Return [x, y] of the center of cell containing provided text 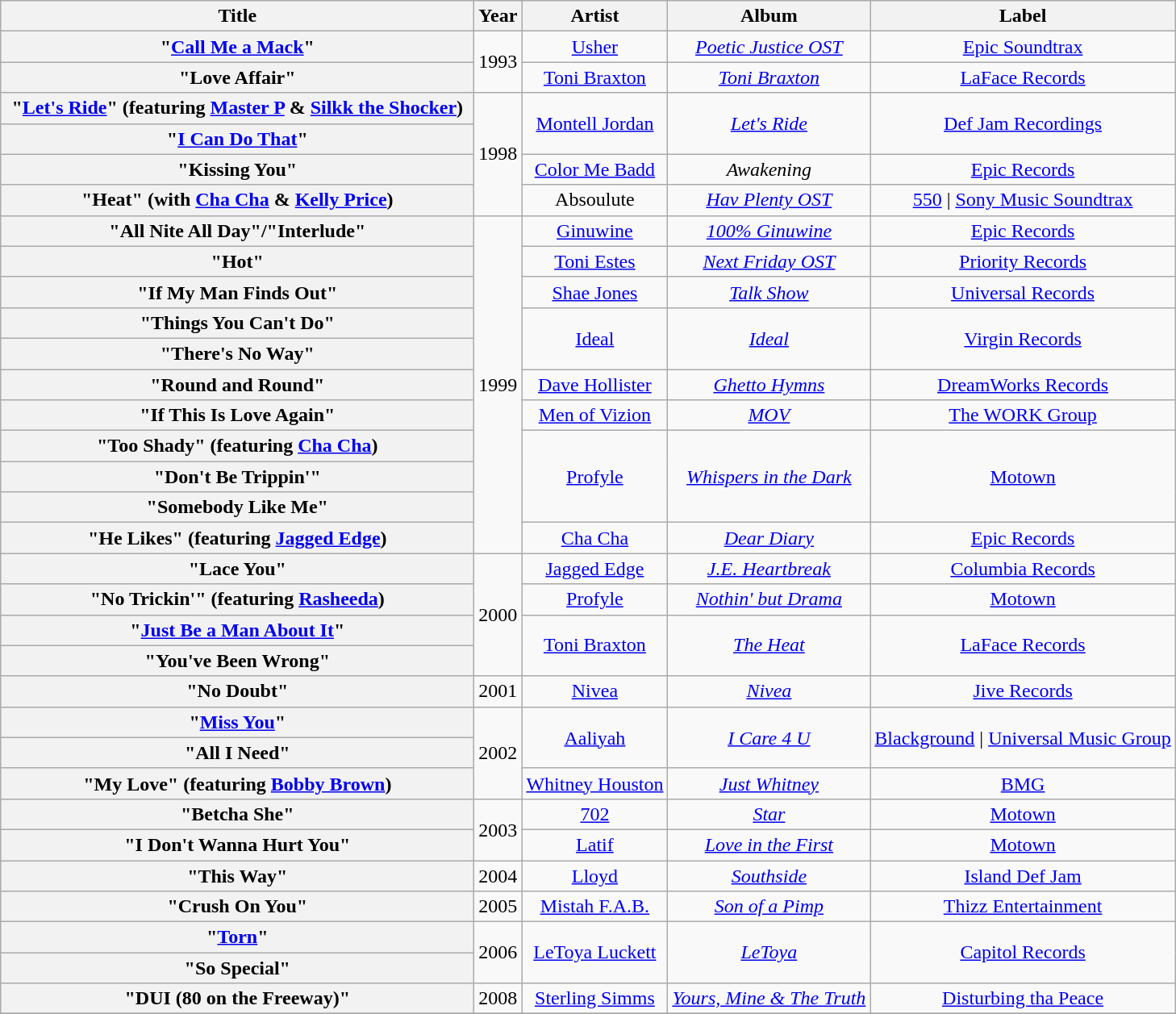
Sterling Simms [595, 999]
"Let's Ride" (featuring Master P & Silkk the Shocker) [237, 108]
Thizz Entertainment [1023, 907]
I Care 4 U [769, 737]
Year [498, 16]
MOV [769, 415]
Mistah F.A.B. [595, 907]
"Just Be a Man About It" [237, 630]
Island Def Jam [1023, 875]
Let's Ride [769, 123]
BMG [1023, 783]
Montell Jordan [595, 123]
Universal Records [1023, 292]
2000 [498, 615]
Southside [769, 875]
Yours, Mine & The Truth [769, 999]
LeToya Luckett [595, 953]
Label [1023, 16]
1998 [498, 154]
2003 [498, 829]
"No Doubt" [237, 691]
2002 [498, 753]
Jagged Edge [595, 569]
702 [595, 814]
Son of a Pimp [769, 907]
Color Me Badd [595, 169]
Next Friday OST [769, 261]
Shae Jones [595, 292]
Disturbing tha Peace [1023, 999]
Ghetto Hymns [769, 385]
"If My Man Finds Out" [237, 292]
Men of Vizion [595, 415]
2001 [498, 691]
LeToya [769, 953]
"Too Shady" (featuring Cha Cha) [237, 446]
"I Don't Wanna Hurt You" [237, 845]
2008 [498, 999]
"Somebody Like Me" [237, 507]
"If This Is Love Again" [237, 415]
Love in the First [769, 845]
"Lace You" [237, 569]
Aaliyah [595, 737]
Priority Records [1023, 261]
Title [237, 16]
100% Ginuwine [769, 231]
Talk Show [769, 292]
"Hot" [237, 261]
"Crush On You" [237, 907]
"You've Been Wrong" [237, 661]
Dear Diary [769, 538]
Whispers in the Dark [769, 477]
"There's No Way" [237, 353]
Ginuwine [595, 231]
Blackground | Universal Music Group [1023, 737]
"Miss You" [237, 722]
Artist [595, 16]
550 | Sony Music Soundtrax [1023, 200]
Whitney Houston [595, 783]
"Call Me a Mack" [237, 47]
Virgin Records [1023, 338]
Awakening [769, 169]
Hav Plenty OST [769, 200]
Epic Soundtrax [1023, 47]
Just Whitney [769, 783]
Album [769, 16]
Star [769, 814]
Lloyd [595, 875]
"No Trickin'" (featuring Rasheeda) [237, 599]
1993 [498, 62]
"Kissing You" [237, 169]
"So Special" [237, 968]
Jive Records [1023, 691]
"Love Affair" [237, 77]
"My Love" (featuring Bobby Brown) [237, 783]
1999 [498, 384]
Nothin' but Drama [769, 599]
"All Nite All Day"/"Interlude" [237, 231]
Cha Cha [595, 538]
J.E. Heartbreak [769, 569]
"All I Need" [237, 753]
"Betcha She" [237, 814]
The WORK Group [1023, 415]
"Things You Can't Do" [237, 323]
DreamWorks Records [1023, 385]
The Heat [769, 645]
"He Likes" (featuring Jagged Edge) [237, 538]
Columbia Records [1023, 569]
"Don't Be Trippin'" [237, 477]
"I Can Do That" [237, 139]
Poetic Justice OST [769, 47]
Dave Hollister [595, 385]
Capitol Records [1023, 953]
"Torn" [237, 937]
"Round and Round" [237, 385]
Absoulute [595, 200]
Usher [595, 47]
"This Way" [237, 875]
2004 [498, 875]
"Heat" (with Cha Cha & Kelly Price) [237, 200]
Toni Estes [595, 261]
2005 [498, 907]
Def Jam Recordings [1023, 123]
Latif [595, 845]
"DUI (80 on the Freeway)" [237, 999]
2006 [498, 953]
